Scan for the cell matching the given text and deliver its (X, Y) coordinate at center. 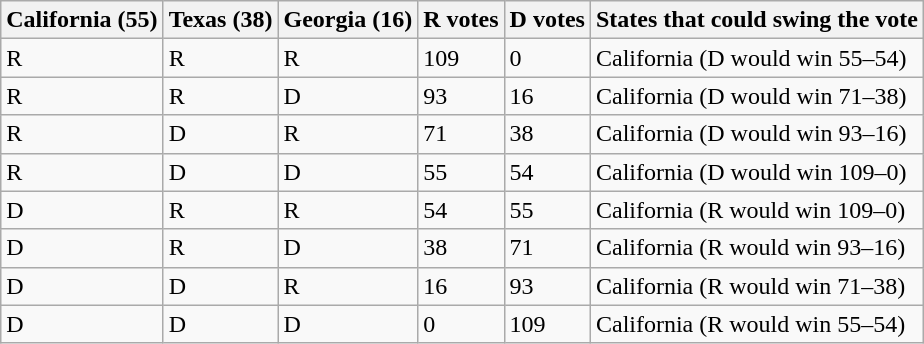
California (R would win 55–54) (756, 324)
California (R would win 109–0) (756, 210)
States that could swing the vote (756, 20)
Georgia (16) (348, 20)
California (D would win 93–16) (756, 134)
California (D would win 71–38) (756, 96)
California (R would win 71–38) (756, 286)
California (D would win 55–54) (756, 58)
Texas (38) (220, 20)
D votes (547, 20)
California (D would win 109–0) (756, 172)
California (55) (82, 20)
California (R would win 93–16) (756, 248)
R votes (461, 20)
